Identify which cell holds the provided text, then report its (X, Y) central coordinate. 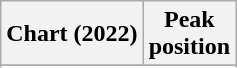
Chart (2022) (72, 34)
Peakposition (189, 34)
